Detect which cell encompasses the target text, then output its [X, Y] center coordinate. 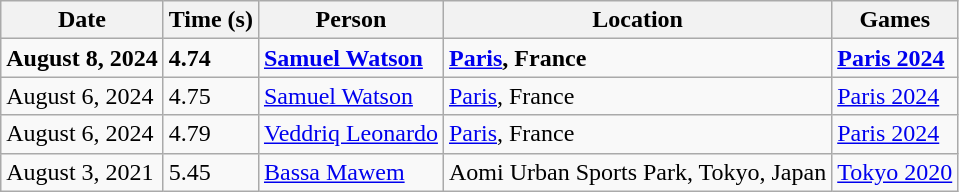
Bassa Mawem [350, 172]
Date [82, 20]
Time (s) [210, 20]
4.74 [210, 58]
Person [350, 20]
August 8, 2024 [82, 58]
5.45 [210, 172]
Location [637, 20]
4.75 [210, 96]
4.79 [210, 134]
Tokyo 2020 [895, 172]
Veddriq Leonardo [350, 134]
Games [895, 20]
August 3, 2021 [82, 172]
Aomi Urban Sports Park, Tokyo, Japan [637, 172]
